Return (X, Y) of the center of cell containing provided text 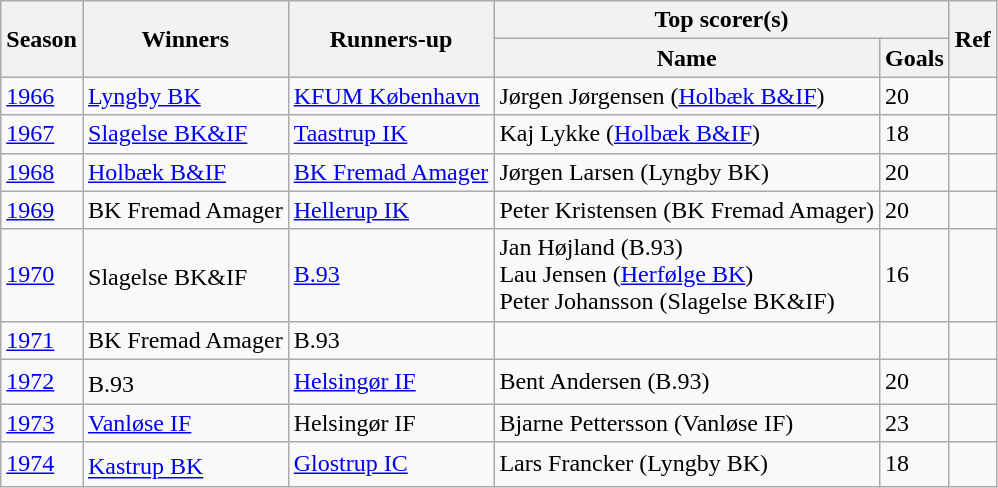
Holbæk B&IF (185, 172)
Vanløse IF (185, 423)
1973 (42, 423)
Lars Francker (Lyngby BK) (687, 464)
1969 (42, 210)
Jan Højland (B.93)Lau Jensen (Herfølge BK)Peter Johansson (Slagelse BK&IF) (687, 275)
1967 (42, 134)
1968 (42, 172)
Ref (972, 39)
Kastrup BK (185, 464)
Bent Andersen (B.93) (687, 382)
Kaj Lykke (Holbæk B&IF) (687, 134)
1972 (42, 382)
1970 (42, 275)
23 (915, 423)
Hellerup IK (391, 210)
1966 (42, 96)
16 (915, 275)
Winners (185, 39)
Bjarne Pettersson (Vanløse IF) (687, 423)
Name (687, 58)
Jørgen Larsen (Lyngby BK) (687, 172)
Season (42, 39)
Glostrup IC (391, 464)
Top scorer(s) (722, 20)
Lyngby BK (185, 96)
1971 (42, 340)
Peter Kristensen (BK Fremad Amager) (687, 210)
Taastrup IK (391, 134)
KFUM København (391, 96)
1974 (42, 464)
Jørgen Jørgensen (Holbæk B&IF) (687, 96)
Runners-up (391, 39)
Goals (915, 58)
